Detect which cell encompasses the target text, then output its (X, Y) center coordinate. 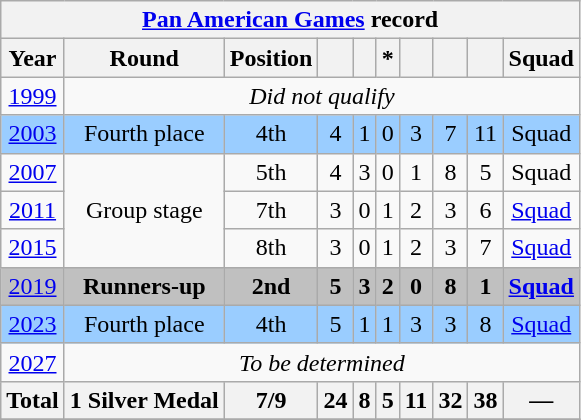
Group stage (144, 210)
To be determined (322, 362)
2003 (33, 134)
2023 (33, 324)
Year (33, 58)
2007 (33, 172)
2nd (271, 286)
7th (271, 210)
Pan American Games record (290, 20)
Did not qualify (322, 96)
38 (486, 400)
1 Silver Medal (144, 400)
24 (336, 400)
— (541, 400)
2011 (33, 210)
8th (271, 248)
6 (486, 210)
2015 (33, 248)
5th (271, 172)
Position (271, 58)
32 (450, 400)
1999 (33, 96)
Runners-up (144, 286)
2027 (33, 362)
Total (33, 400)
Round (144, 58)
* (388, 58)
2019 (33, 286)
7/9 (271, 400)
